Return [x, y] of the center of cell containing provided text 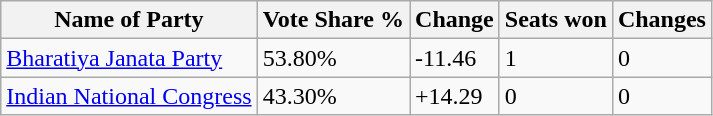
1 [556, 58]
Vote Share % [333, 20]
+14.29 [455, 96]
Name of Party [129, 20]
43.30% [333, 96]
-11.46 [455, 58]
Bharatiya Janata Party [129, 58]
Indian National Congress [129, 96]
Changes [662, 20]
53.80% [333, 58]
Seats won [556, 20]
Change [455, 20]
